Determine the [x, y] coordinate at the center of the cell enclosing the given text.  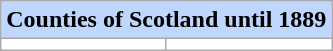
Counties of Scotland until 1889 [166, 20]
